Detect which cell encompasses the target text, then output its (x, y) center coordinate. 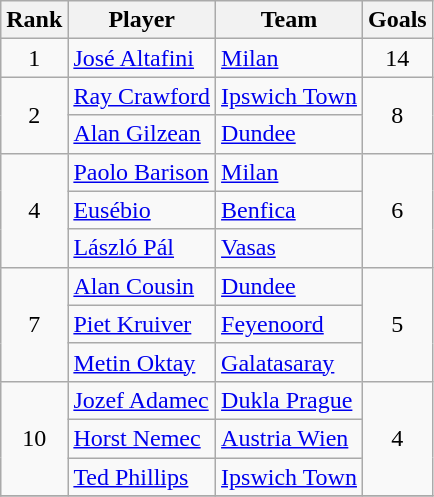
6 (397, 210)
Goals (397, 20)
José Altafini (142, 58)
1 (34, 58)
Rank (34, 20)
Eusébio (142, 210)
8 (397, 115)
Player (142, 20)
Alan Cousin (142, 286)
7 (34, 324)
Piet Kruiver (142, 324)
Ted Phillips (142, 477)
5 (397, 324)
14 (397, 58)
Paolo Barison (142, 172)
Austria Wien (290, 438)
Jozef Adamec (142, 400)
Metin Oktay (142, 362)
Galatasaray (290, 362)
Team (290, 20)
Vasas (290, 248)
László Pál (142, 248)
Horst Nemec (142, 438)
Feyenoord (290, 324)
10 (34, 438)
Benfica (290, 210)
Alan Gilzean (142, 134)
Ray Crawford (142, 96)
Dukla Prague (290, 400)
2 (34, 115)
